Determine the (X, Y) coordinate at the center of the cell enclosing the given text.  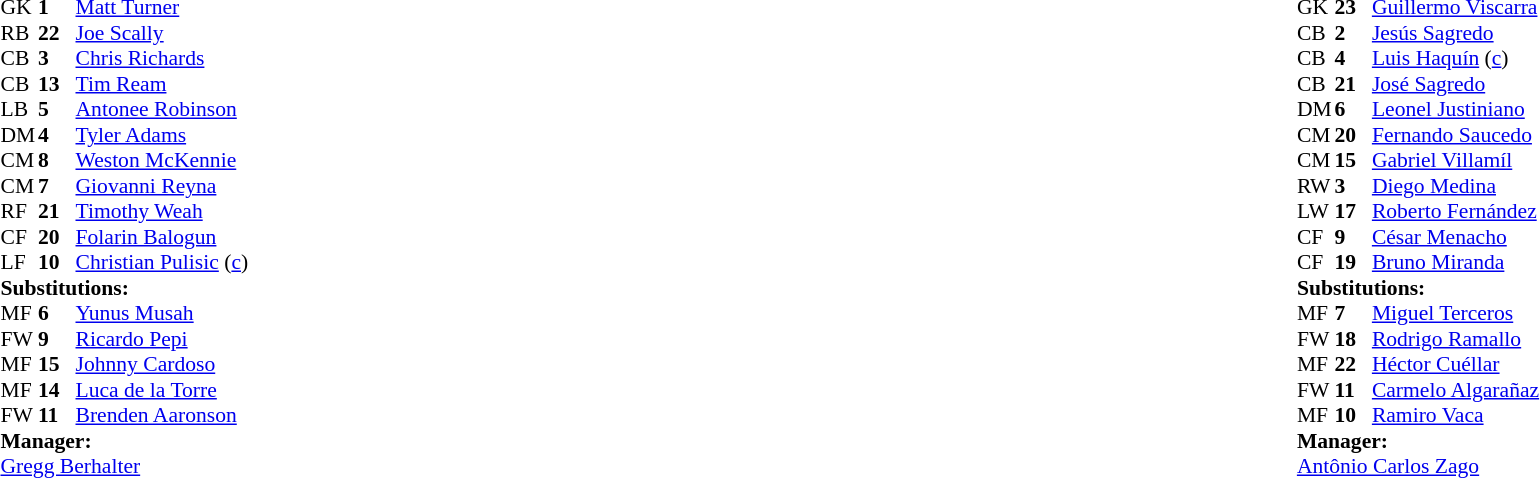
LF (19, 263)
13 (57, 84)
2 (1353, 33)
Folarin Balogun (162, 237)
Gabriel Villamíl (1456, 161)
Bruno Miranda (1456, 263)
Weston McKennie (162, 161)
César Menacho (1456, 237)
RW (1316, 186)
Ricardo Pepi (162, 339)
Tim Ream (162, 84)
Brenden Aaronson (162, 415)
19 (1353, 263)
Luis Haquín (c) (1456, 59)
Leonel Justiniano (1456, 109)
Diego Medina (1456, 186)
Yunus Musah (162, 313)
Ramiro Vaca (1456, 415)
Roberto Fernández (1456, 211)
Christian Pulisic (c) (162, 263)
18 (1353, 339)
Timothy Weah (162, 211)
Johnny Cardoso (162, 365)
LW (1316, 211)
RB (19, 33)
Carmelo Algarañaz (1456, 390)
José Sagredo (1456, 84)
Giovanni Reyna (162, 186)
Antonee Robinson (162, 109)
Rodrigo Ramallo (1456, 339)
Chris Richards (162, 59)
Joe Scally (162, 33)
Luca de la Torre (162, 390)
Jesús Sagredo (1456, 33)
17 (1353, 211)
Miguel Terceros (1456, 313)
8 (57, 161)
RF (19, 211)
14 (57, 390)
Fernando Saucedo (1456, 135)
5 (57, 109)
Héctor Cuéllar (1456, 365)
LB (19, 109)
Tyler Adams (162, 135)
